Capture the cell that displays the provided text and extract its (x, y) central coordinate. 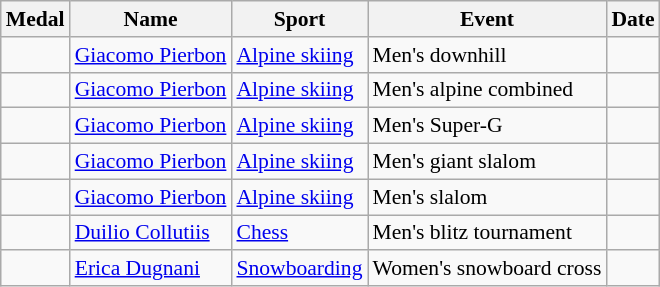
Medal (36, 19)
Duilio Collutiis (151, 233)
Men's downhill (488, 55)
Men's alpine combined (488, 90)
Sport (299, 19)
Men's Super-G (488, 126)
Event (488, 19)
Women's snowboard cross (488, 269)
Chess (299, 233)
Snowboarding (299, 269)
Name (151, 19)
Date (632, 19)
Erica Dugnani (151, 269)
Men's blitz tournament (488, 233)
Men's giant slalom (488, 162)
Men's slalom (488, 197)
